From the cell containing the given text, extract its center point as (X, Y) coordinate. 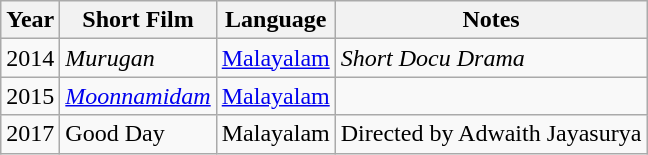
Good Day (138, 134)
Directed by Adwaith Jayasurya (491, 134)
Notes (491, 20)
2015 (30, 96)
Year (30, 20)
2017 (30, 134)
Language (276, 20)
Moonnamidam (138, 96)
Short Film (138, 20)
Short Docu Drama (491, 58)
2014 (30, 58)
Murugan (138, 58)
